Capture the cell that displays the provided text and extract its [x, y] central coordinate. 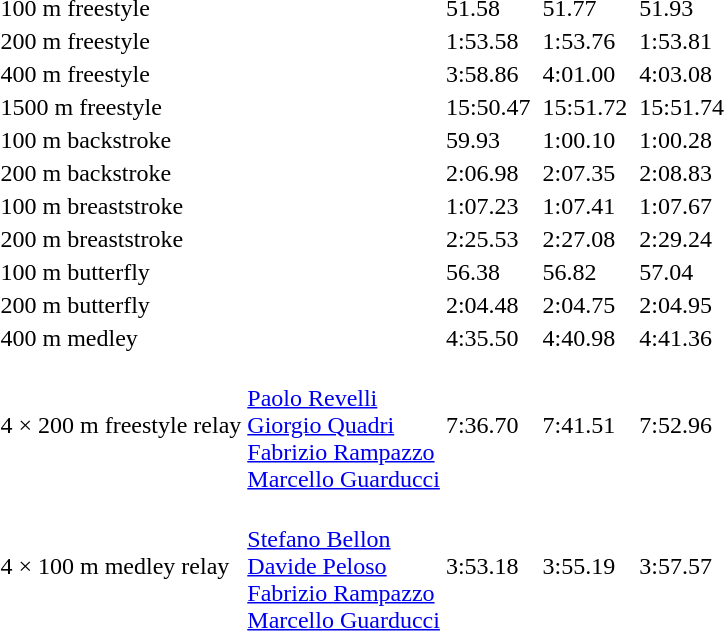
1:53.76 [585, 41]
7:41.51 [585, 425]
2:25.53 [488, 239]
56.38 [488, 272]
4:35.50 [488, 338]
2:27.08 [585, 239]
15:50.47 [488, 107]
2:07.35 [585, 173]
Paolo RevelliGiorgio QuadriFabrizio RampazzoMarcello Guarducci [344, 425]
7:36.70 [488, 425]
1:53.58 [488, 41]
2:04.75 [585, 305]
59.93 [488, 140]
2:06.98 [488, 173]
56.82 [585, 272]
4:01.00 [585, 74]
2:04.48 [488, 305]
1:07.41 [585, 206]
1:00.10 [585, 140]
15:51.72 [585, 107]
1:07.23 [488, 206]
4:40.98 [585, 338]
3:58.86 [488, 74]
